Find where the given text appears and provide that cell's center as (X, Y) coordinate. 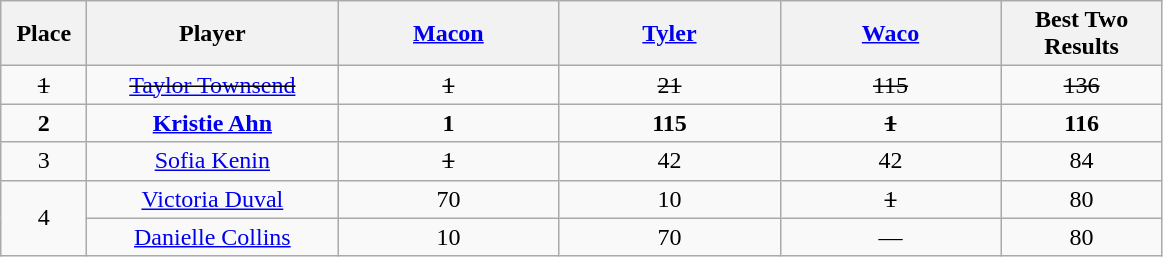
3 (44, 161)
Place (44, 34)
Kristie Ahn (212, 123)
— (890, 237)
Player (212, 34)
Best Two Results (1082, 34)
136 (1082, 85)
4 (44, 218)
116 (1082, 123)
84 (1082, 161)
Taylor Townsend (212, 85)
Sofia Kenin (212, 161)
Tyler (670, 34)
Waco (890, 34)
Victoria Duval (212, 199)
21 (670, 85)
Macon (448, 34)
2 (44, 123)
Danielle Collins (212, 237)
